For the text-containing cell, return its midpoint in (X, Y) coordinate format. 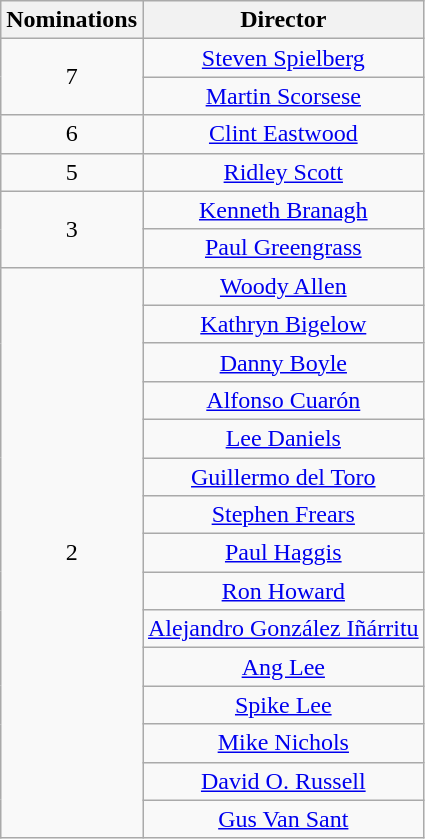
Alejandro González Iñárritu (283, 629)
Ridley Scott (283, 172)
7 (72, 77)
Paul Haggis (283, 553)
Gus Van Sant (283, 819)
2 (72, 552)
Lee Daniels (283, 438)
Ron Howard (283, 591)
Stephen Frears (283, 515)
6 (72, 134)
Danny Boyle (283, 362)
Mike Nichols (283, 743)
Paul Greengrass (283, 248)
David O. Russell (283, 781)
Spike Lee (283, 705)
Steven Spielberg (283, 58)
Kathryn Bigelow (283, 324)
Martin Scorsese (283, 96)
3 (72, 229)
Kenneth Branagh (283, 210)
Director (283, 20)
Woody Allen (283, 286)
Clint Eastwood (283, 134)
Guillermo del Toro (283, 477)
5 (72, 172)
Nominations (72, 20)
Ang Lee (283, 667)
Alfonso Cuarón (283, 400)
